Return the (X, Y) coordinate for the center point of the cell that contains the specified text.  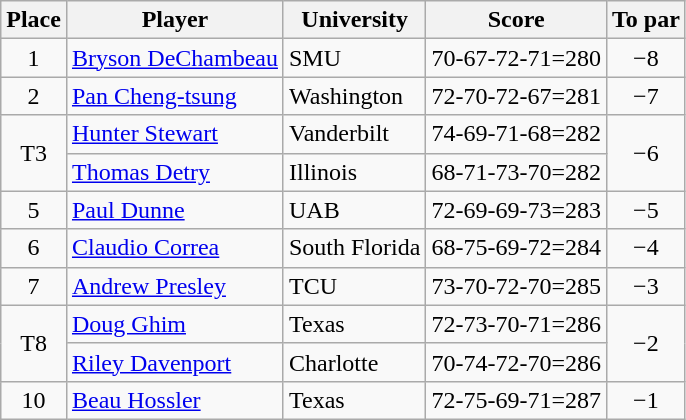
72-70-72-67=281 (516, 96)
Hunter Stewart (174, 134)
T8 (34, 343)
Place (34, 20)
−3 (646, 286)
SMU (354, 58)
−5 (646, 210)
−7 (646, 96)
Beau Hossler (174, 400)
−8 (646, 58)
−2 (646, 343)
70-67-72-71=280 (516, 58)
South Florida (354, 248)
Bryson DeChambeau (174, 58)
TCU (354, 286)
68-75-69-72=284 (516, 248)
74-69-71-68=282 (516, 134)
1 (34, 58)
70-74-72-70=286 (516, 362)
−6 (646, 153)
Paul Dunne (174, 210)
Doug Ghim (174, 324)
6 (34, 248)
T3 (34, 153)
Score (516, 20)
Thomas Detry (174, 172)
−1 (646, 400)
Charlotte (354, 362)
Riley Davenport (174, 362)
72-75-69-71=287 (516, 400)
Illinois (354, 172)
7 (34, 286)
Vanderbilt (354, 134)
72-69-69-73=283 (516, 210)
UAB (354, 210)
Washington (354, 96)
10 (34, 400)
University (354, 20)
68-71-73-70=282 (516, 172)
5 (34, 210)
72-73-70-71=286 (516, 324)
Claudio Correa (174, 248)
2 (34, 96)
73-70-72-70=285 (516, 286)
Pan Cheng-tsung (174, 96)
−4 (646, 248)
To par (646, 20)
Player (174, 20)
Andrew Presley (174, 286)
